Extract the (x, y) coordinate from the center of the cell holding the provided text.  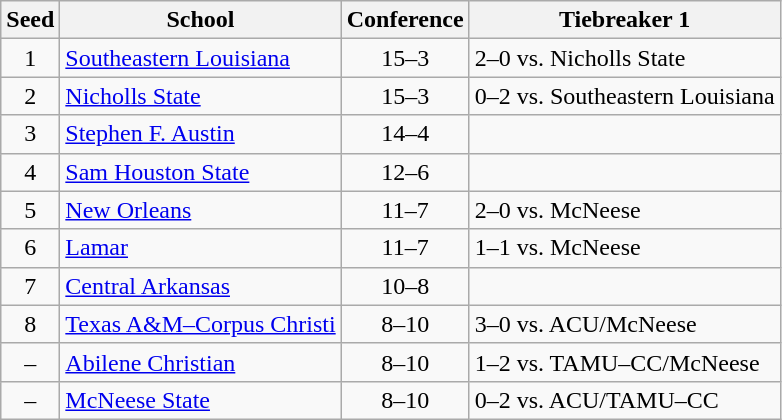
Abilene Christian (200, 362)
8 (30, 324)
2–0 vs. McNeese (624, 210)
10–8 (405, 286)
Lamar (200, 248)
1–1 vs. McNeese (624, 248)
Conference (405, 20)
5 (30, 210)
Sam Houston State (200, 172)
3 (30, 134)
4 (30, 172)
Nicholls State (200, 96)
McNeese State (200, 400)
2 (30, 96)
0–2 vs. ACU/TAMU–CC (624, 400)
Central Arkansas (200, 286)
Tiebreaker 1 (624, 20)
Texas A&M–Corpus Christi (200, 324)
Southeastern Louisiana (200, 58)
0–2 vs. Southeastern Louisiana (624, 96)
School (200, 20)
Stephen F. Austin (200, 134)
New Orleans (200, 210)
12–6 (405, 172)
7 (30, 286)
14–4 (405, 134)
1–2 vs. TAMU–CC/McNeese (624, 362)
Seed (30, 20)
2–0 vs. Nicholls State (624, 58)
1 (30, 58)
6 (30, 248)
3–0 vs. ACU/McNeese (624, 324)
